Extract the (X, Y) coordinate from the center of the cell holding the provided text.  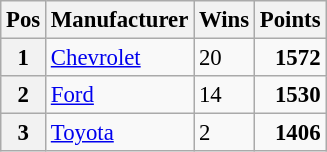
1 (24, 58)
Wins (224, 20)
Pos (24, 20)
20 (224, 58)
Manufacturer (120, 20)
1530 (290, 95)
3 (24, 133)
14 (224, 95)
Ford (120, 95)
Chevrolet (120, 58)
1406 (290, 133)
Points (290, 20)
Toyota (120, 133)
1572 (290, 58)
